Search for the cell housing the specified text and yield its (X, Y) center coordinate. 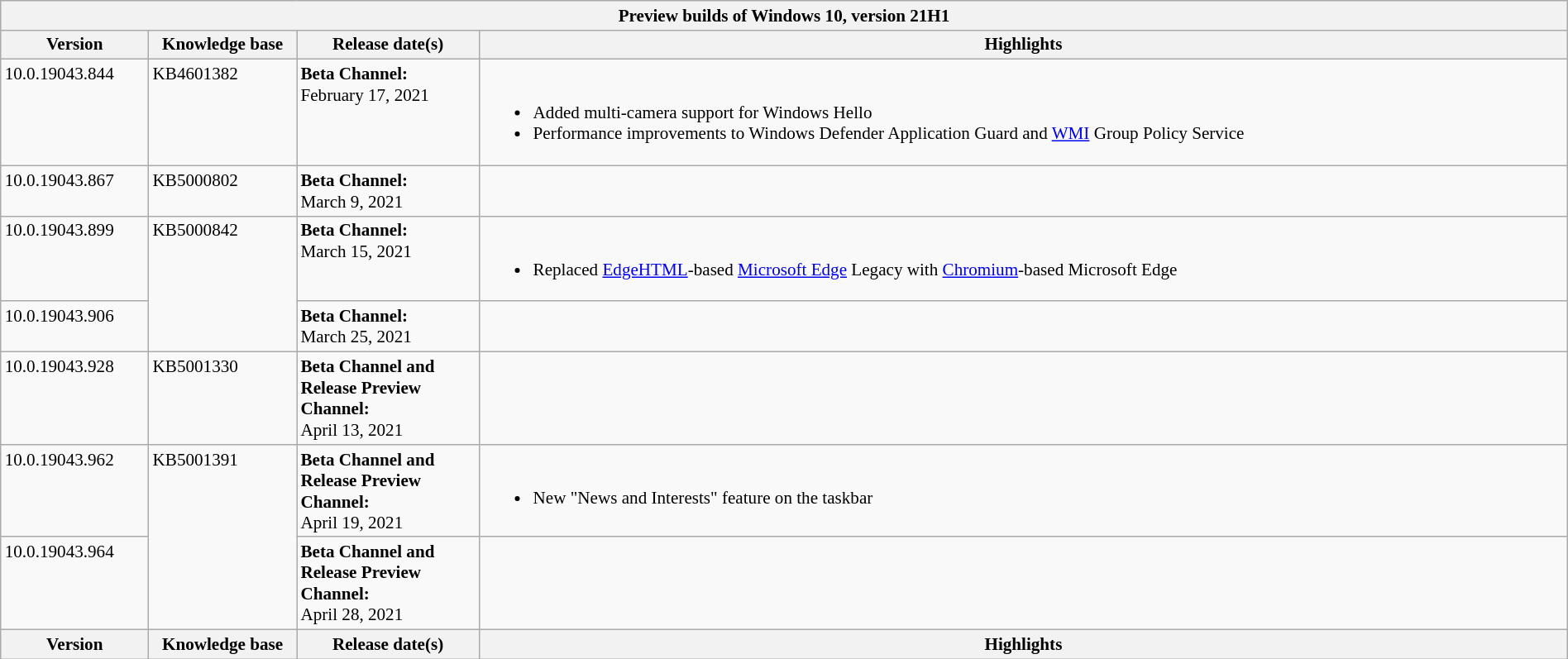
Beta Channel and Release Preview Channel:April 19, 2021 (387, 490)
10.0.19043.844 (74, 112)
Beta Channel:February 17, 2021 (387, 112)
Replaced EdgeHTML-based Microsoft Edge Legacy with Chromium-based Microsoft Edge (1024, 258)
10.0.19043.928 (74, 398)
Beta Channel and Release Preview Channel:April 13, 2021 (387, 398)
Preview builds of Windows 10, version 21H1 (784, 15)
Beta Channel:March 25, 2021 (387, 326)
10.0.19043.867 (74, 190)
Beta Channel:March 15, 2021 (387, 258)
10.0.19043.899 (74, 258)
10.0.19043.906 (74, 326)
KB4601382 (223, 112)
KB5001330 (223, 398)
KB5000802 (223, 190)
Added multi-camera support for Windows HelloPerformance improvements to Windows Defender Application Guard and WMI Group Policy Service (1024, 112)
New "News and Interests" feature on the taskbar (1024, 490)
KB5000842 (223, 284)
10.0.19043.964 (74, 583)
KB5001391 (223, 537)
Beta Channel:March 9, 2021 (387, 190)
Beta Channel and Release Preview Channel:April 28, 2021 (387, 583)
10.0.19043.962 (74, 490)
